Locate the cell with the specified text and output its [X, Y] center coordinate. 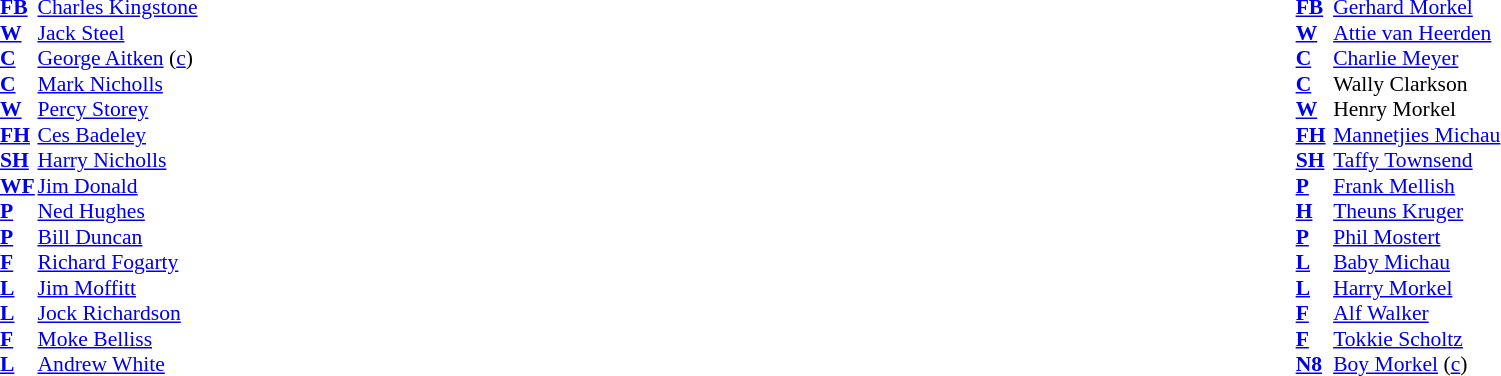
Taffy Townsend [1416, 161]
Mannetjies Michau [1416, 135]
Jack Steel [118, 33]
Jock Richardson [118, 313]
George Aitken (c) [118, 59]
Attie van Heerden [1416, 33]
Charlie Meyer [1416, 59]
Richard Fogarty [118, 263]
Frank Mellish [1416, 186]
Theuns Kruger [1416, 211]
Moke Belliss [118, 339]
Harry Morkel [1416, 288]
Tokkie Scholtz [1416, 339]
Wally Clarkson [1416, 84]
Alf Walker [1416, 313]
H [1315, 211]
Ned Hughes [118, 211]
Ces Badeley [118, 135]
Jim Moffitt [118, 288]
Percy Storey [118, 109]
Baby Michau [1416, 263]
Phil Mostert [1416, 237]
Harry Nicholls [118, 161]
Bill Duncan [118, 237]
Henry Morkel [1416, 109]
WF [19, 186]
Jim Donald [118, 186]
Mark Nicholls [118, 84]
